Determine the (X, Y) coordinate at the center of the cell enclosing the given text.  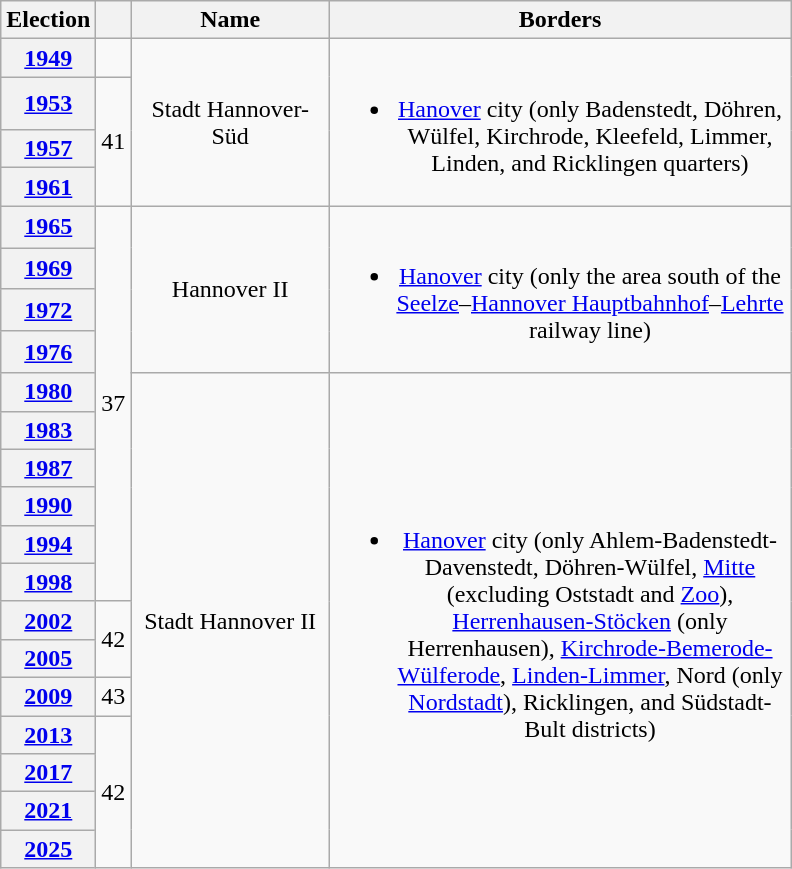
Hanover city (only Badenstedt, Döhren, Wülfel, Kirchrode, Kleefeld, Limmer, Linden, and Ricklingen quarters) (560, 122)
41 (114, 142)
Stadt Hannover II (230, 620)
Election (48, 20)
37 (114, 404)
2025 (48, 849)
1976 (48, 352)
1990 (48, 506)
1961 (48, 187)
2009 (48, 696)
1949 (48, 58)
Hannover II (230, 290)
2021 (48, 811)
Name (230, 20)
2013 (48, 735)
2005 (48, 658)
1953 (48, 104)
1980 (48, 392)
1987 (48, 468)
43 (114, 696)
1965 (48, 227)
2017 (48, 773)
Stadt Hannover-Süd (230, 122)
1983 (48, 430)
2002 (48, 620)
Hanover city (only the area south of the Seelze–Hannover Hauptbahnhof–Lehrte railway line) (560, 290)
1998 (48, 582)
1972 (48, 310)
1969 (48, 269)
1994 (48, 544)
Borders (560, 20)
1957 (48, 149)
